From the cell containing the given text, extract its center point as [x, y] coordinate. 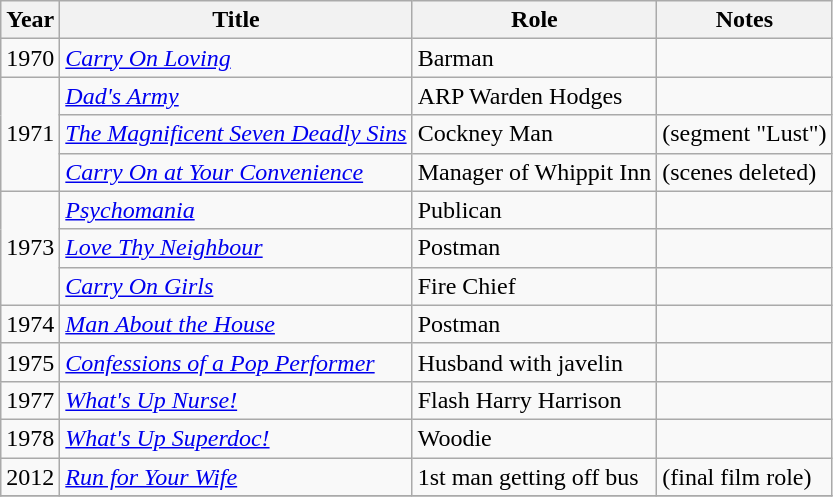
Role [534, 20]
ARP Warden Hodges [534, 96]
Man About the House [236, 324]
Year [30, 20]
Woodie [534, 438]
1974 [30, 324]
1973 [30, 248]
Flash Harry Harrison [534, 400]
(final film role) [744, 477]
Love Thy Neighbour [236, 248]
What's Up Superdoc! [236, 438]
Manager of Whippit Inn [534, 172]
The Magnificent Seven Deadly Sins [236, 134]
2012 [30, 477]
Carry On Loving [236, 58]
Publican [534, 210]
Fire Chief [534, 286]
1971 [30, 134]
Run for Your Wife [236, 477]
1977 [30, 400]
What's Up Nurse! [236, 400]
Cockney Man [534, 134]
1978 [30, 438]
(scenes deleted) [744, 172]
Husband with javelin [534, 362]
Notes [744, 20]
Confessions of a Pop Performer [236, 362]
1975 [30, 362]
Carry On at Your Convenience [236, 172]
Barman [534, 58]
Title [236, 20]
(segment "Lust") [744, 134]
1st man getting off bus [534, 477]
Psychomania [236, 210]
Dad's Army [236, 96]
1970 [30, 58]
Carry On Girls [236, 286]
